Return (x, y) of the center of cell containing provided text 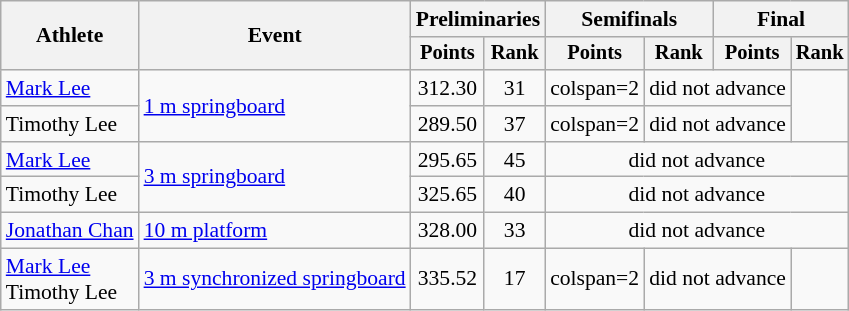
17 (514, 280)
Preliminaries (478, 19)
325.65 (448, 195)
45 (514, 160)
328.00 (448, 231)
312.30 (448, 88)
295.65 (448, 160)
33 (514, 231)
289.50 (448, 124)
31 (514, 88)
Mark LeeTimothy Lee (70, 280)
Final (780, 19)
10 m platform (275, 231)
3 m synchronized springboard (275, 280)
Athlete (70, 36)
40 (514, 195)
3 m springboard (275, 178)
1 m springboard (275, 106)
Semifinals (629, 19)
37 (514, 124)
335.52 (448, 280)
Event (275, 36)
Jonathan Chan (70, 231)
